Capture the cell that displays the provided text and extract its (X, Y) central coordinate. 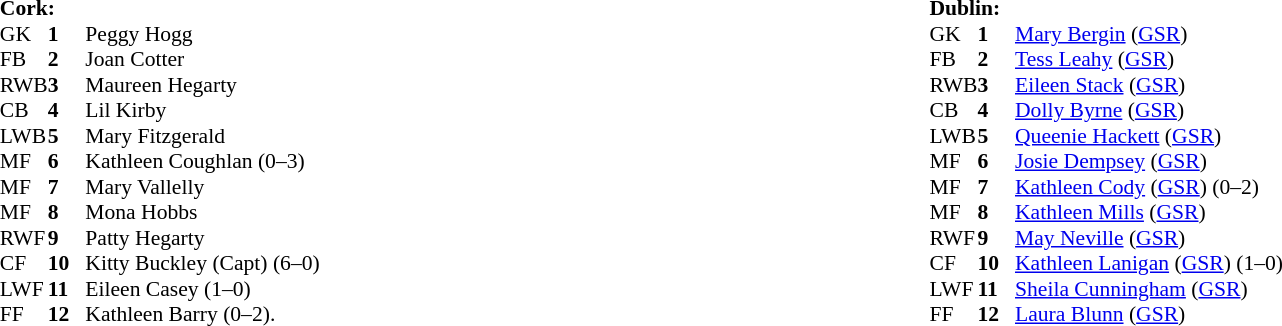
Lil Kirby (202, 111)
Joan Cotter (202, 59)
Peggy Hogg (202, 34)
Maureen Hegarty (202, 85)
Mary Fitzgerald (202, 136)
Mona Hobbs (202, 213)
Mary Vallelly (202, 187)
Kitty Buckley (Capt) (6–0) (202, 263)
Eileen Casey (1–0) (202, 289)
Kathleen Coughlan (0–3) (202, 161)
Patty Hegarty (202, 238)
